Return (x, y) of the center of cell containing provided text 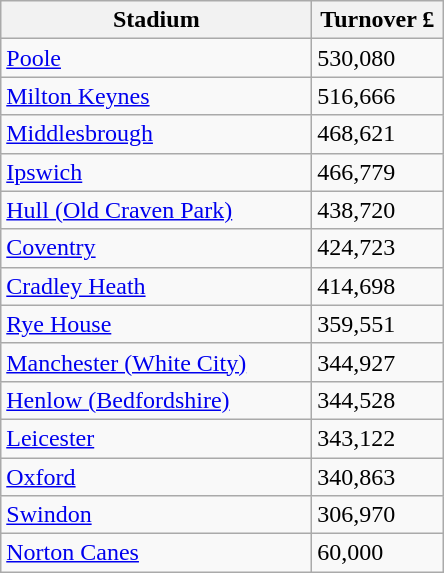
468,621 (378, 134)
Oxford (156, 477)
Ipswich (156, 172)
516,666 (378, 96)
Stadium (156, 20)
Coventry (156, 248)
Poole (156, 58)
Henlow (Bedfordshire) (156, 400)
60,000 (378, 553)
466,779 (378, 172)
Rye House (156, 324)
Hull (Old Craven Park) (156, 210)
Turnover £ (378, 20)
306,970 (378, 515)
340,863 (378, 477)
359,551 (378, 324)
343,122 (378, 438)
Middlesbrough (156, 134)
530,080 (378, 58)
414,698 (378, 286)
424,723 (378, 248)
Norton Canes (156, 553)
Swindon (156, 515)
Manchester (White City) (156, 362)
344,528 (378, 400)
344,927 (378, 362)
Leicester (156, 438)
Milton Keynes (156, 96)
438,720 (378, 210)
Cradley Heath (156, 286)
